Provide the [x, y] coordinate of the cell's center where the given text is located.  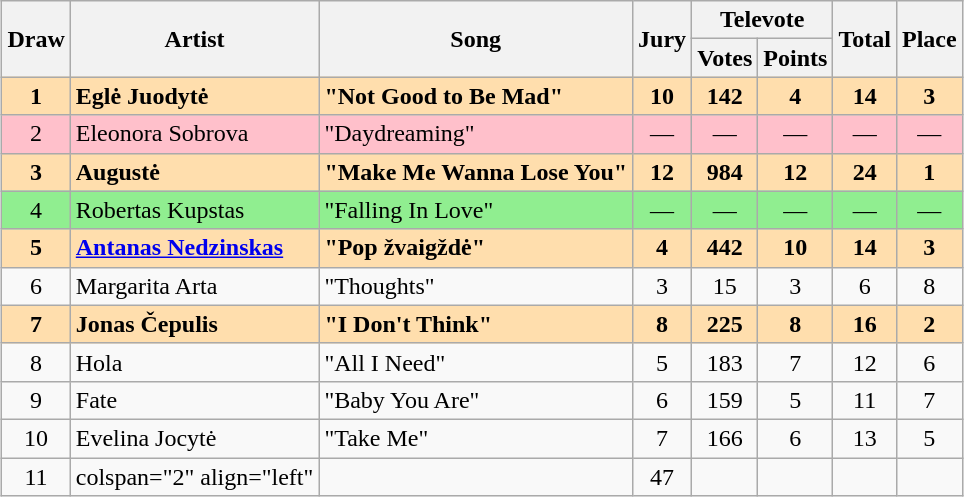
"Pop žvaigždė" [476, 248]
Augustė [194, 172]
"Thoughts" [476, 286]
Margarita Arta [194, 286]
"Not Good to Be Mad" [476, 96]
colspan="2" align="left" [194, 477]
Fate [194, 400]
142 [725, 96]
"Falling In Love" [476, 210]
984 [725, 172]
Hola [194, 362]
Total [865, 39]
225 [725, 324]
Jury [662, 39]
9 [36, 400]
Evelina Jocytė [194, 438]
159 [725, 400]
Robertas Kupstas [194, 210]
"I Don't Think" [476, 324]
183 [725, 362]
"Daydreaming" [476, 134]
Eleonora Sobrova [194, 134]
Place [929, 39]
13 [865, 438]
Votes [725, 58]
"Baby You Are" [476, 400]
"Take Me" [476, 438]
Antanas Nedzinskas [194, 248]
16 [865, 324]
Artist [194, 39]
Song [476, 39]
Jonas Čepulis [194, 324]
442 [725, 248]
Draw [36, 39]
166 [725, 438]
"Make Me Wanna Lose You" [476, 172]
Eglė Juodytė [194, 96]
24 [865, 172]
Televote [762, 20]
"All I Need" [476, 362]
Points [796, 58]
15 [725, 286]
47 [662, 477]
